Pinpoint the cell where the given text exists, returning its (x, y) midpoint coordinate. 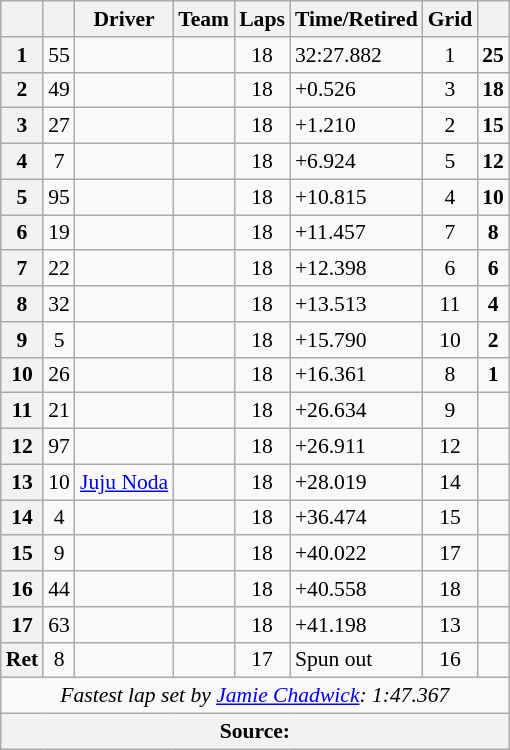
Ret (22, 660)
49 (59, 90)
55 (59, 55)
32 (59, 304)
+40.558 (356, 589)
+0.526 (356, 90)
Driver (124, 19)
95 (59, 197)
Source: (255, 732)
+26.911 (356, 447)
+10.815 (356, 197)
26 (59, 375)
+26.634 (356, 411)
25 (493, 55)
19 (59, 233)
21 (59, 411)
Fastest lap set by Jamie Chadwick: 1:47.367 (255, 696)
Time/Retired (356, 19)
+36.474 (356, 518)
Spun out (356, 660)
Laps (262, 19)
+28.019 (356, 482)
+13.513 (356, 304)
32:27.882 (356, 55)
22 (59, 269)
+15.790 (356, 340)
63 (59, 625)
+16.361 (356, 375)
+11.457 (356, 233)
Juju Noda (124, 482)
+40.022 (356, 554)
44 (59, 589)
97 (59, 447)
+41.198 (356, 625)
+6.924 (356, 162)
+12.398 (356, 269)
Grid (450, 19)
27 (59, 126)
Team (204, 19)
+1.210 (356, 126)
